For the text-containing cell, return its midpoint in [X, Y] coordinate format. 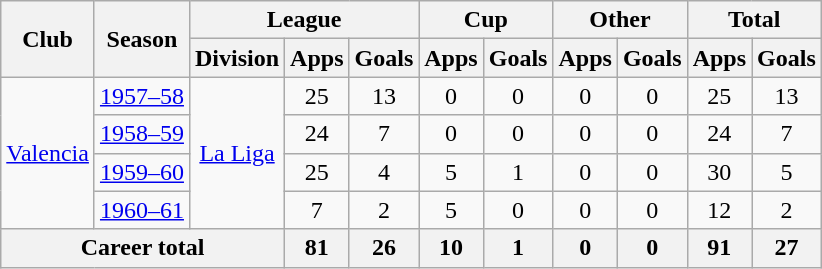
27 [787, 248]
Cup [486, 20]
1959–60 [142, 172]
91 [719, 248]
Other [620, 20]
League [304, 20]
81 [317, 248]
26 [384, 248]
30 [719, 172]
Career total [143, 248]
La Liga [236, 153]
10 [451, 248]
1957–58 [142, 96]
1958–59 [142, 134]
Season [142, 39]
12 [719, 210]
1960–61 [142, 210]
Division [236, 58]
Valencia [48, 153]
Total [754, 20]
Club [48, 39]
4 [384, 172]
